From the cell containing the given text, extract its center point as [x, y] coordinate. 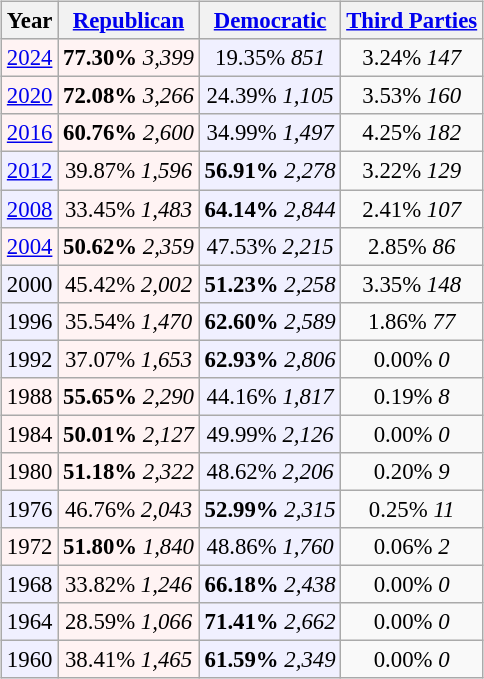
1964 [30, 622]
52.99% 2,315 [270, 509]
44.16% 1,817 [270, 396]
2024 [30, 58]
0.20% 9 [412, 472]
66.18% 2,438 [270, 584]
1996 [30, 321]
3.22% 129 [412, 171]
2.41% 107 [412, 209]
3.35% 148 [412, 284]
24.39% 1,105 [270, 96]
47.53% 2,215 [270, 246]
64.14% 2,844 [270, 209]
61.59% 2,349 [270, 660]
2.85% 86 [412, 246]
46.76% 2,043 [129, 509]
33.45% 1,483 [129, 209]
62.93% 2,806 [270, 359]
28.59% 1,066 [129, 622]
55.65% 2,290 [129, 396]
4.25% 182 [412, 133]
35.54% 1,470 [129, 321]
2016 [30, 133]
51.18% 2,322 [129, 472]
3.53% 160 [412, 96]
51.80% 1,840 [129, 547]
1992 [30, 359]
19.35% 851 [270, 58]
0.06% 2 [412, 547]
Democratic [270, 21]
50.62% 2,359 [129, 246]
72.08% 3,266 [129, 96]
Republican [129, 21]
48.62% 2,206 [270, 472]
2020 [30, 96]
Year [30, 21]
77.30% 3,399 [129, 58]
0.19% 8 [412, 396]
2004 [30, 246]
1972 [30, 547]
2012 [30, 171]
3.24% 147 [412, 58]
1980 [30, 472]
39.87% 1,596 [129, 171]
Third Parties [412, 21]
2000 [30, 284]
48.86% 1,760 [270, 547]
1984 [30, 434]
45.42% 2,002 [129, 284]
1988 [30, 396]
62.60% 2,589 [270, 321]
33.82% 1,246 [129, 584]
51.23% 2,258 [270, 284]
1968 [30, 584]
2008 [30, 209]
56.91% 2,278 [270, 171]
1960 [30, 660]
1976 [30, 509]
38.41% 1,465 [129, 660]
71.41% 2,662 [270, 622]
49.99% 2,126 [270, 434]
34.99% 1,497 [270, 133]
60.76% 2,600 [129, 133]
0.25% 11 [412, 509]
50.01% 2,127 [129, 434]
37.07% 1,653 [129, 359]
1.86% 77 [412, 321]
